Identify which cell holds the provided text, then report its (X, Y) central coordinate. 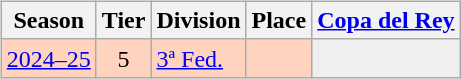
2024–25 (48, 58)
Season (48, 20)
3ª Fed. (198, 58)
Copa del Rey (386, 20)
Tier (124, 20)
Place (279, 20)
Division (198, 20)
5 (124, 58)
